Scan for the cell matching the given text and deliver its (X, Y) coordinate at center. 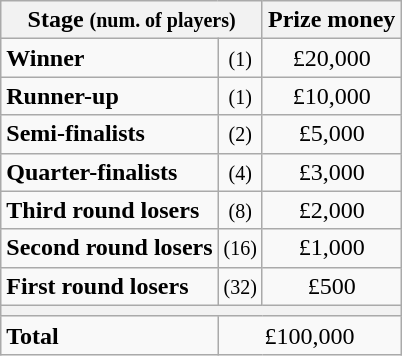
Prize money (331, 20)
£3,000 (331, 172)
Semi-finalists (110, 134)
£2,000 (331, 210)
(32) (240, 286)
(16) (240, 248)
Second round losers (110, 248)
First round losers (110, 286)
£1,000 (331, 248)
Winner (110, 58)
Runner-up (110, 96)
Total (110, 335)
(4) (240, 172)
Third round losers (110, 210)
£500 (331, 286)
Stage (num. of players) (132, 20)
£20,000 (331, 58)
Quarter-finalists (110, 172)
£10,000 (331, 96)
(8) (240, 210)
(2) (240, 134)
£100,000 (310, 335)
£5,000 (331, 134)
